Scan for the cell matching the given text and deliver its [X, Y] coordinate at center. 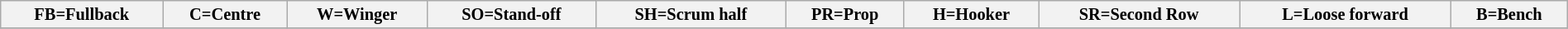
SO=Stand-off [511, 14]
SH=Scrum half [691, 14]
B=Bench [1508, 14]
PR=Prop [845, 14]
L=Loose forward [1346, 14]
C=Centre [225, 14]
W=Winger [357, 14]
FB=Fullback [82, 14]
H=Hooker [971, 14]
SR=Second Row [1140, 14]
